Return the (x, y) coordinate for the center point of the cell that contains the specified text.  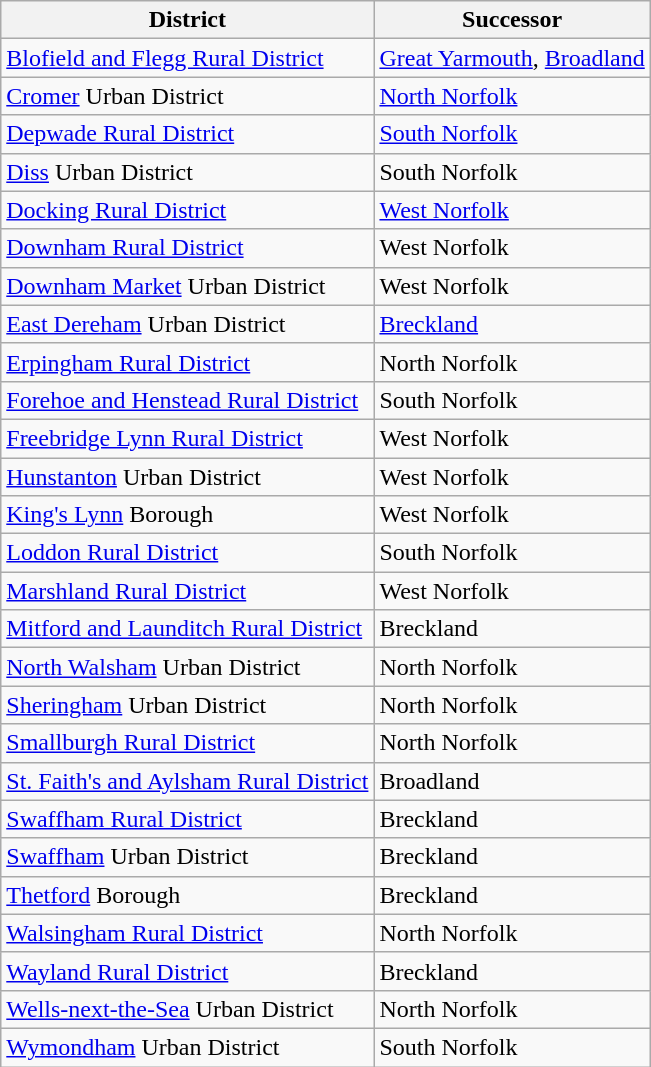
Downham Market Urban District (188, 286)
Cromer Urban District (188, 96)
Freebridge Lynn Rural District (188, 438)
Blofield and Flegg Rural District (188, 58)
Hunstanton Urban District (188, 477)
Loddon Rural District (188, 553)
King's Lynn Borough (188, 515)
North Walsham Urban District (188, 667)
Diss Urban District (188, 172)
Mitford and Launditch Rural District (188, 629)
Sheringham Urban District (188, 705)
East Dereham Urban District (188, 324)
St. Faith's and Aylsham Rural District (188, 781)
Docking Rural District (188, 210)
Walsingham Rural District (188, 933)
Marshland Rural District (188, 591)
Successor (512, 20)
Downham Rural District (188, 248)
Wells-next-the-Sea Urban District (188, 1009)
Wayland Rural District (188, 971)
Erpingham Rural District (188, 362)
Depwade Rural District (188, 134)
Thetford Borough (188, 895)
District (188, 20)
Swaffham Rural District (188, 819)
Broadland (512, 781)
Great Yarmouth, Broadland (512, 58)
Swaffham Urban District (188, 857)
Forehoe and Henstead Rural District (188, 400)
Smallburgh Rural District (188, 743)
Wymondham Urban District (188, 1047)
